Detect which cell encompasses the target text, then output its (x, y) center coordinate. 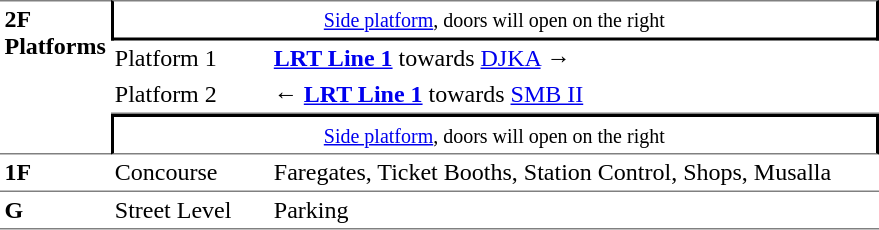
1F (55, 173)
Platform 2 (190, 95)
Concourse (190, 173)
2FPlatforms (55, 77)
Faregates, Ticket Booths, Station Control, Shops, Musalla (574, 173)
Platform 1 (190, 58)
G (55, 211)
Street Level (190, 211)
LRT Line 1 towards DJKA → (574, 58)
Parking (574, 211)
← LRT Line 1 towards SMB II (574, 95)
